Return [X, Y] of the center of cell containing provided text 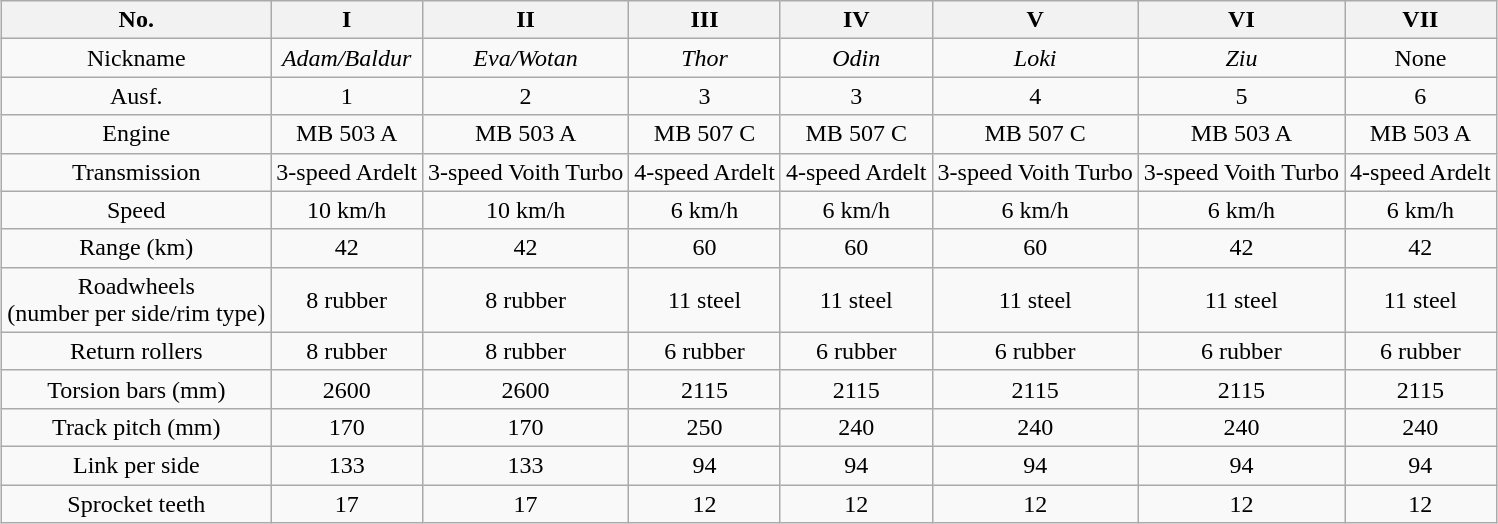
I [347, 20]
VI [1241, 20]
Speed [136, 210]
Nickname [136, 58]
3-speed Ardelt [347, 172]
Thor [705, 58]
None [1421, 58]
1 [347, 96]
VII [1421, 20]
III [705, 20]
Adam/Baldur [347, 58]
Loki [1035, 58]
Track pitch (mm) [136, 427]
Roadwheels(number per side/rim type) [136, 300]
Engine [136, 134]
2 [525, 96]
Torsion bars (mm) [136, 389]
II [525, 20]
Sprocket teeth [136, 503]
Range (km) [136, 248]
Ziu [1241, 58]
Odin [856, 58]
6 [1421, 96]
Eva/Wotan [525, 58]
Ausf. [136, 96]
250 [705, 427]
Link per side [136, 465]
4 [1035, 96]
Return rollers [136, 351]
5 [1241, 96]
IV [856, 20]
V [1035, 20]
No. [136, 20]
Transmission [136, 172]
